Pinpoint the cell where the given text exists, returning its [X, Y] midpoint coordinate. 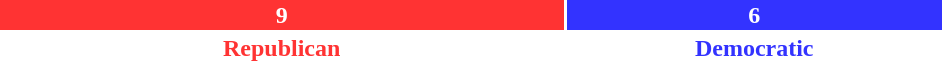
9 [282, 15]
6 [754, 15]
